Search for the cell housing the specified text and yield its (X, Y) center coordinate. 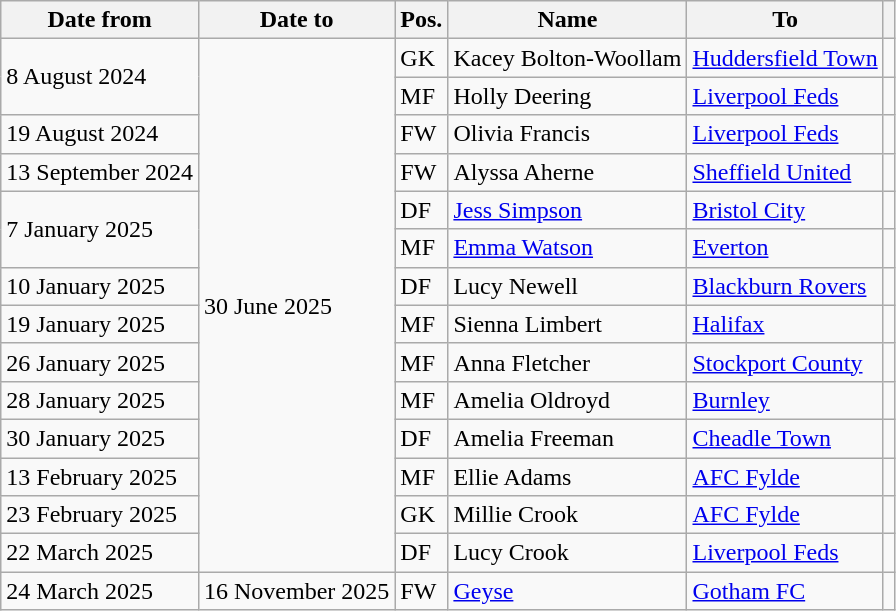
Sheffield United (785, 172)
Pos. (422, 20)
19 August 2024 (100, 134)
Amelia Oldroyd (568, 400)
Name (568, 20)
Anna Fletcher (568, 362)
Date to (296, 20)
8 August 2024 (100, 77)
Ellie Adams (568, 477)
30 January 2025 (100, 438)
16 November 2025 (296, 591)
Olivia Francis (568, 134)
Gotham FC (785, 591)
23 February 2025 (100, 515)
24 March 2025 (100, 591)
To (785, 20)
Date from (100, 20)
Stockport County (785, 362)
Bristol City (785, 210)
Huddersfield Town (785, 58)
Geyse (568, 591)
28 January 2025 (100, 400)
Everton (785, 248)
Holly Deering (568, 96)
Jess Simpson (568, 210)
19 January 2025 (100, 324)
Alyssa Aherne (568, 172)
26 January 2025 (100, 362)
Halifax (785, 324)
Burnley (785, 400)
Lucy Newell (568, 286)
30 June 2025 (296, 306)
Amelia Freeman (568, 438)
Sienna Limbert (568, 324)
7 January 2025 (100, 229)
Blackburn Rovers (785, 286)
13 September 2024 (100, 172)
22 March 2025 (100, 553)
Emma Watson (568, 248)
13 February 2025 (100, 477)
10 January 2025 (100, 286)
Kacey Bolton-Woollam (568, 58)
Lucy Crook (568, 553)
Cheadle Town (785, 438)
Millie Crook (568, 515)
